Search for the cell housing the specified text and yield its (x, y) center coordinate. 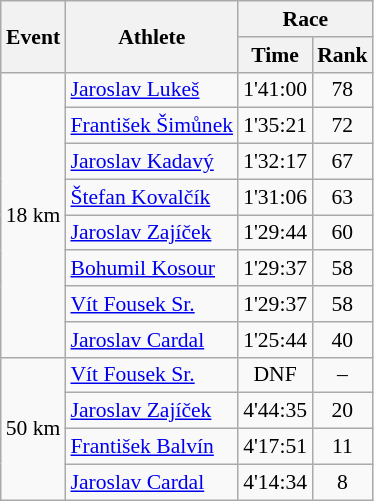
18 km (34, 214)
Bohumil Kosour (152, 269)
4'17:51 (275, 447)
20 (342, 411)
František Šimůnek (152, 126)
1'35:21 (275, 126)
8 (342, 482)
50 km (34, 428)
– (342, 375)
78 (342, 90)
1'41:00 (275, 90)
Štefan Kovalčík (152, 197)
František Balvín (152, 447)
Rank (342, 55)
Event (34, 36)
DNF (275, 375)
67 (342, 162)
1'32:17 (275, 162)
72 (342, 126)
1'25:44 (275, 340)
Jaroslav Lukeš (152, 90)
11 (342, 447)
4'14:34 (275, 482)
Time (275, 55)
4'44:35 (275, 411)
63 (342, 197)
Jaroslav Kadavý (152, 162)
Race (306, 19)
1'31:06 (275, 197)
Athlete (152, 36)
1'29:44 (275, 233)
60 (342, 233)
40 (342, 340)
